Provide the (x, y) coordinate of the cell's center where the given text is located.  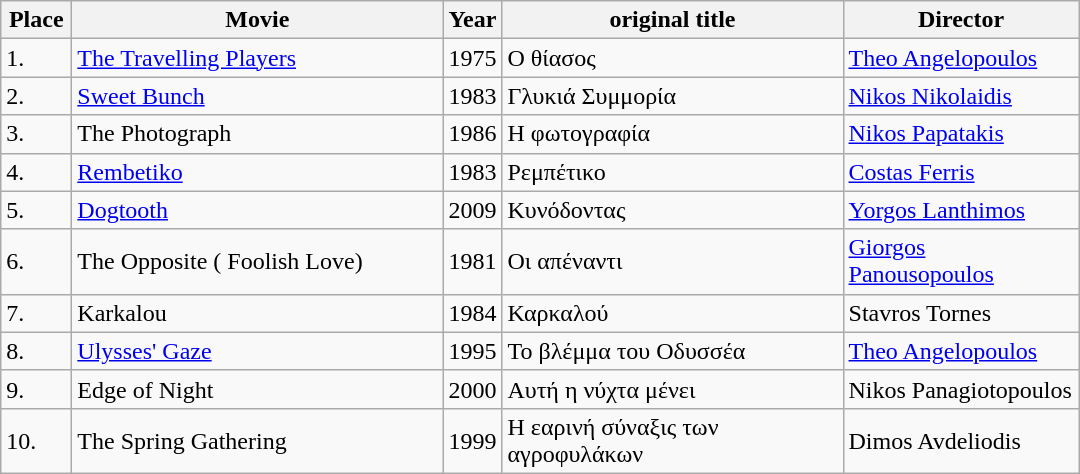
The Travelling Players (258, 58)
1995 (472, 351)
1981 (472, 262)
7. (36, 313)
Movie (258, 20)
Γλυκιά Συμμορία (672, 96)
1984 (472, 313)
Place (36, 20)
Nikos Papatakis (961, 134)
10. (36, 440)
5. (36, 210)
original title (672, 20)
Dimos Avdeliodis (961, 440)
9. (36, 389)
Giorgos Panousopoulos (961, 262)
Stavros Tornes (961, 313)
2. (36, 96)
The Spring Gathering (258, 440)
3. (36, 134)
Ρεμπέτικο (672, 172)
8. (36, 351)
Οι απέναντι (672, 262)
Nikos Nikolaidis (961, 96)
Αυτή η νύχτα μένει (672, 389)
Η φωτογραφία (672, 134)
Rembetiko (258, 172)
1. (36, 58)
The Opposite ( Foolish Love) (258, 262)
Καρκαλού (672, 313)
1986 (472, 134)
Κυνόδοντας (672, 210)
Ο θίασος (672, 58)
Sweet Bunch (258, 96)
Costas Ferris (961, 172)
2009 (472, 210)
2000 (472, 389)
Το βλέμμα του Οδυσσέα (672, 351)
The Photograph (258, 134)
4. (36, 172)
Nikos Panagiotopoulos (961, 389)
Karkalou (258, 313)
Η εαρινή σύναξις των αγροφυλάκων (672, 440)
Year (472, 20)
Ulysses' Gaze (258, 351)
Dogtooth (258, 210)
Director (961, 20)
1975 (472, 58)
1999 (472, 440)
Edge of Night (258, 389)
6. (36, 262)
Yorgos Lanthimos (961, 210)
